Output the [x, y] coordinate of the center of the cell containing the given text.  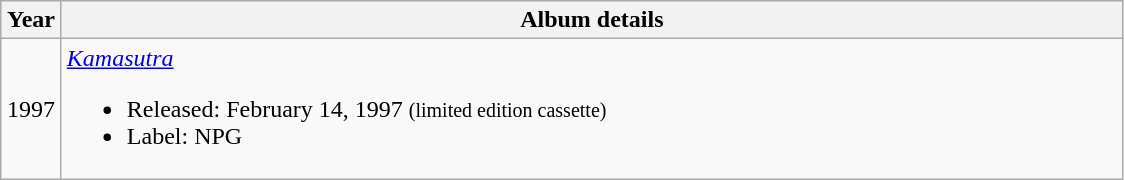
Year [32, 20]
Album details [592, 20]
1997 [32, 109]
KamasutraReleased: February 14, 1997 (limited edition cassette)Label: NPG [592, 109]
